Locate the cell with the specified text and output its (x, y) center coordinate. 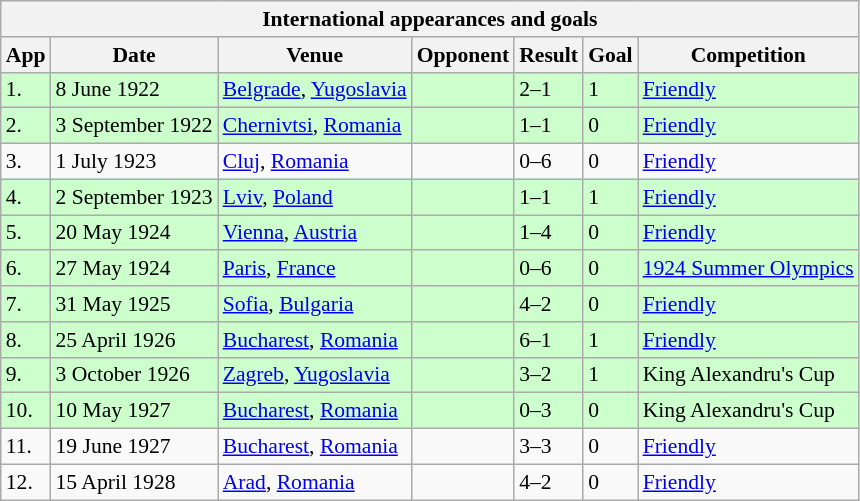
Zagreb, Yugoslavia (315, 375)
3. (26, 162)
Arad, Romania (315, 482)
7. (26, 304)
Lviv, Poland (315, 197)
Paris, France (315, 269)
Opponent (464, 55)
8. (26, 340)
1. (26, 90)
31 May 1925 (134, 304)
0–3 (548, 411)
Cluj, Romania (315, 162)
Venue (315, 55)
Date (134, 55)
11. (26, 447)
8 June 1922 (134, 90)
1 July 1923 (134, 162)
15 April 1928 (134, 482)
20 May 1924 (134, 233)
10. (26, 411)
1924 Summer Olympics (748, 269)
27 May 1924 (134, 269)
10 May 1927 (134, 411)
3–2 (548, 375)
3 September 1922 (134, 126)
4. (26, 197)
1–4 (548, 233)
Goal (610, 55)
Belgrade, Yugoslavia (315, 90)
2. (26, 126)
6–1 (548, 340)
Competition (748, 55)
12. (26, 482)
19 June 1927 (134, 447)
Vienna, Austria (315, 233)
2–1 (548, 90)
9. (26, 375)
5. (26, 233)
Sofia, Bulgaria (315, 304)
Chernivtsi, Romania (315, 126)
International appearances and goals (430, 19)
App (26, 55)
6. (26, 269)
2 September 1923 (134, 197)
3–3 (548, 447)
Result (548, 55)
25 April 1926 (134, 340)
3 October 1926 (134, 375)
